From the cell containing the given text, extract its center point as [X, Y] coordinate. 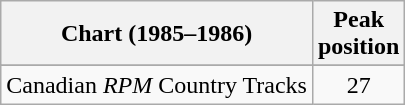
Peakposition [358, 34]
Canadian RPM Country Tracks [157, 85]
Chart (1985–1986) [157, 34]
27 [358, 85]
